Determine the [X, Y] coordinate at the center of the cell enclosing the given text.  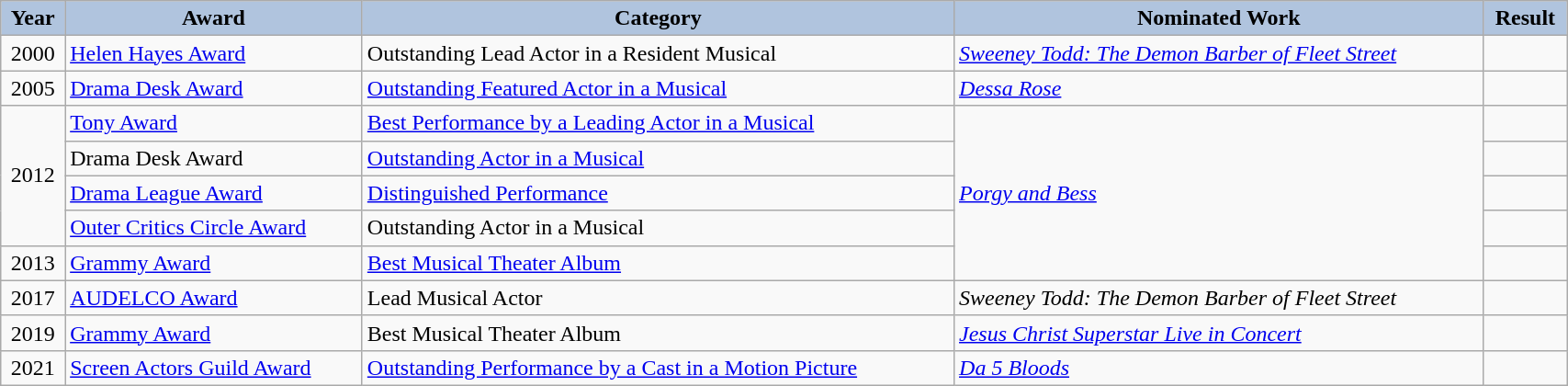
Best Performance by a Leading Actor in a Musical [658, 123]
Porgy and Bess [1220, 193]
Da 5 Bloods [1220, 368]
2012 [33, 176]
Nominated Work [1220, 18]
Screen Actors Guild Award [214, 368]
Distinguished Performance [658, 193]
Outstanding Featured Actor in a Musical [658, 88]
Category [658, 18]
2017 [33, 298]
2013 [33, 263]
Award [214, 18]
2000 [33, 53]
Outstanding Performance by a Cast in a Motion Picture [658, 368]
Helen Hayes Award [214, 53]
AUDELCO Award [214, 298]
2019 [33, 333]
Result [1525, 18]
2021 [33, 368]
Jesus Christ Superstar Live in Concert [1220, 333]
Tony Award [214, 123]
2005 [33, 88]
Year [33, 18]
Outer Critics Circle Award [214, 228]
Lead Musical Actor [658, 298]
Drama League Award [214, 193]
Outstanding Lead Actor in a Resident Musical [658, 53]
Dessa Rose [1220, 88]
